Detect which cell encompasses the target text, then output its (x, y) center coordinate. 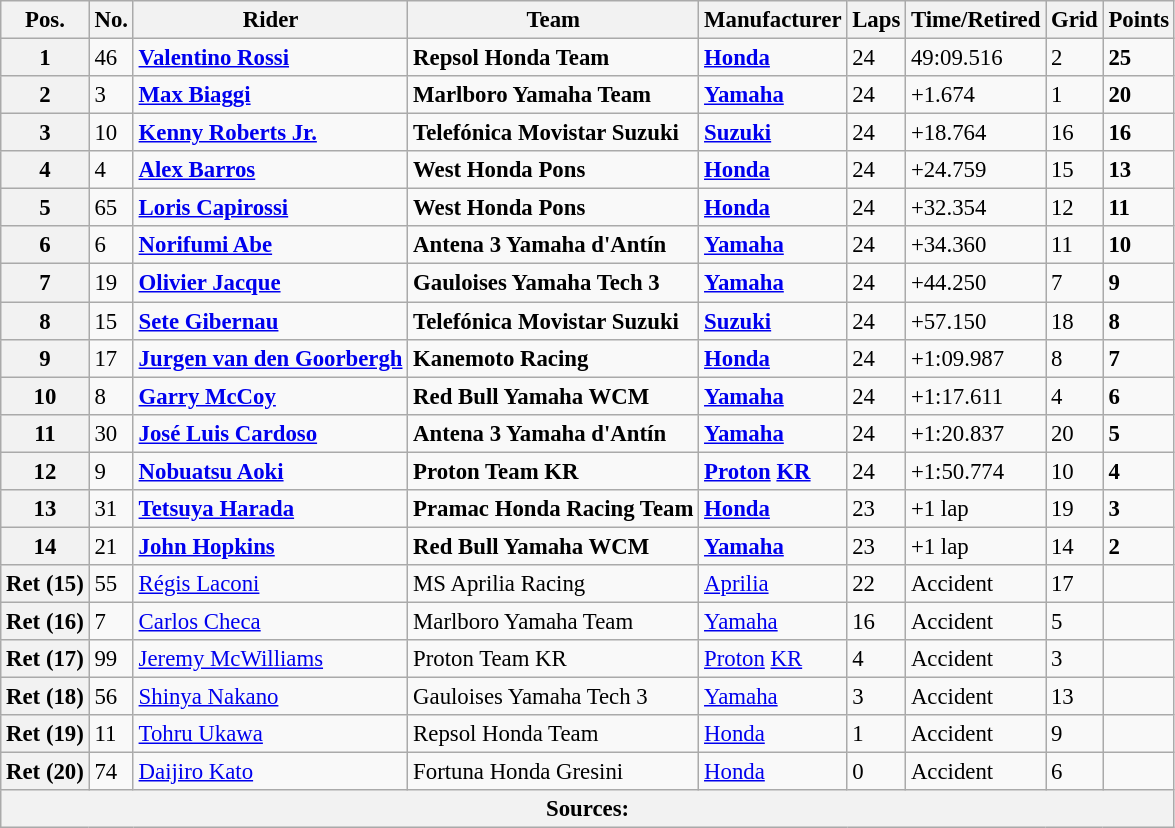
José Luis Cardoso (270, 433)
Olivier Jacque (270, 283)
+1.674 (976, 95)
Daijiro Kato (270, 772)
49:09.516 (976, 58)
Manufacturer (773, 20)
Jeremy McWilliams (270, 659)
56 (111, 697)
Pramac Honda Racing Team (554, 509)
25 (1138, 58)
Sete Gibernau (270, 321)
Max Biaggi (270, 95)
Norifumi Abe (270, 245)
Ret (18) (45, 697)
+44.250 (976, 283)
46 (111, 58)
Tetsuya Harada (270, 509)
74 (111, 772)
Aprilia (773, 584)
65 (111, 208)
0 (876, 772)
Ret (19) (45, 734)
21 (111, 546)
99 (111, 659)
Ret (16) (45, 621)
Ret (20) (45, 772)
Loris Capirossi (270, 208)
Ret (17) (45, 659)
MS Aprilia Racing (554, 584)
Tohru Ukawa (270, 734)
+32.354 (976, 208)
Kenny Roberts Jr. (270, 133)
Nobuatsu Aoki (270, 471)
Time/Retired (976, 20)
55 (111, 584)
Laps (876, 20)
+1:09.987 (976, 358)
Rider (270, 20)
No. (111, 20)
18 (1074, 321)
Sources: (588, 809)
+18.764 (976, 133)
Régis Laconi (270, 584)
+57.150 (976, 321)
Team (554, 20)
+1:50.774 (976, 471)
Ret (15) (45, 584)
+1:17.611 (976, 396)
Kanemoto Racing (554, 358)
Jurgen van den Goorbergh (270, 358)
Pos. (45, 20)
Shinya Nakano (270, 697)
+24.759 (976, 170)
22 (876, 584)
Fortuna Honda Gresini (554, 772)
+34.360 (976, 245)
+1:20.837 (976, 433)
Grid (1074, 20)
Garry McCoy (270, 396)
John Hopkins (270, 546)
Alex Barros (270, 170)
Carlos Checa (270, 621)
31 (111, 509)
30 (111, 433)
Valentino Rossi (270, 58)
Points (1138, 20)
